Scan for the cell matching the given text and deliver its (x, y) coordinate at center. 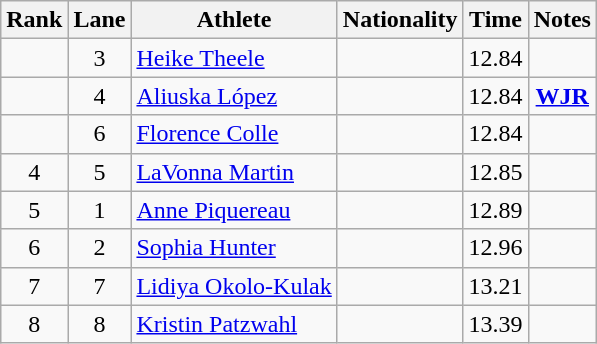
Anne Piquereau (234, 210)
LaVonna Martin (234, 172)
Florence Colle (234, 134)
2 (100, 248)
12.85 (496, 172)
Rank (34, 20)
Notes (562, 20)
Sophia Hunter (234, 248)
1 (100, 210)
Athlete (234, 20)
12.96 (496, 248)
Kristin Patzwahl (234, 324)
Time (496, 20)
Aliuska López (234, 96)
WJR (562, 96)
13.39 (496, 324)
Heike Theele (234, 58)
Lane (100, 20)
3 (100, 58)
12.89 (496, 210)
Nationality (400, 20)
13.21 (496, 286)
Lidiya Okolo-Kulak (234, 286)
